Determine the [X, Y] coordinate at the center of the cell enclosing the given text.  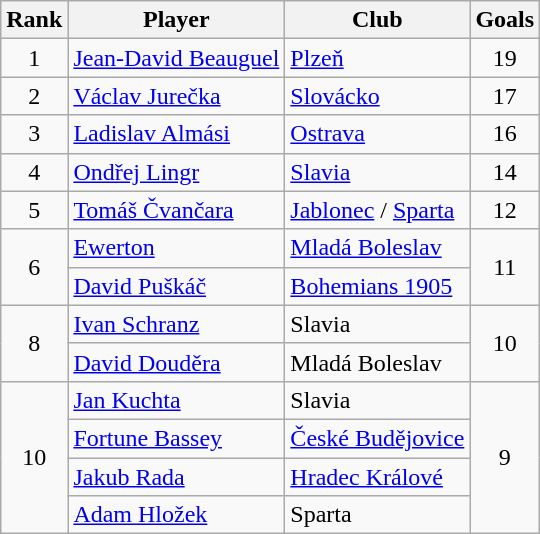
Rank [34, 20]
16 [505, 134]
Ondřej Lingr [176, 172]
4 [34, 172]
11 [505, 267]
Fortune Bassey [176, 438]
Sparta [378, 515]
Jakub Rada [176, 477]
Václav Jurečka [176, 96]
6 [34, 267]
5 [34, 210]
Adam Hložek [176, 515]
Ostrava [378, 134]
17 [505, 96]
Tomáš Čvančara [176, 210]
Slovácko [378, 96]
3 [34, 134]
2 [34, 96]
Hradec Králové [378, 477]
Ivan Schranz [176, 324]
Club [378, 20]
Player [176, 20]
14 [505, 172]
Jablonec / Sparta [378, 210]
1 [34, 58]
12 [505, 210]
8 [34, 343]
Plzeň [378, 58]
Bohemians 1905 [378, 286]
19 [505, 58]
Jean-David Beauguel [176, 58]
Ewerton [176, 248]
Jan Kuchta [176, 400]
Goals [505, 20]
České Budějovice [378, 438]
David Puškáč [176, 286]
Ladislav Almási [176, 134]
9 [505, 457]
David Douděra [176, 362]
